Determine the [x, y] coordinate at the center of the cell enclosing the given text.  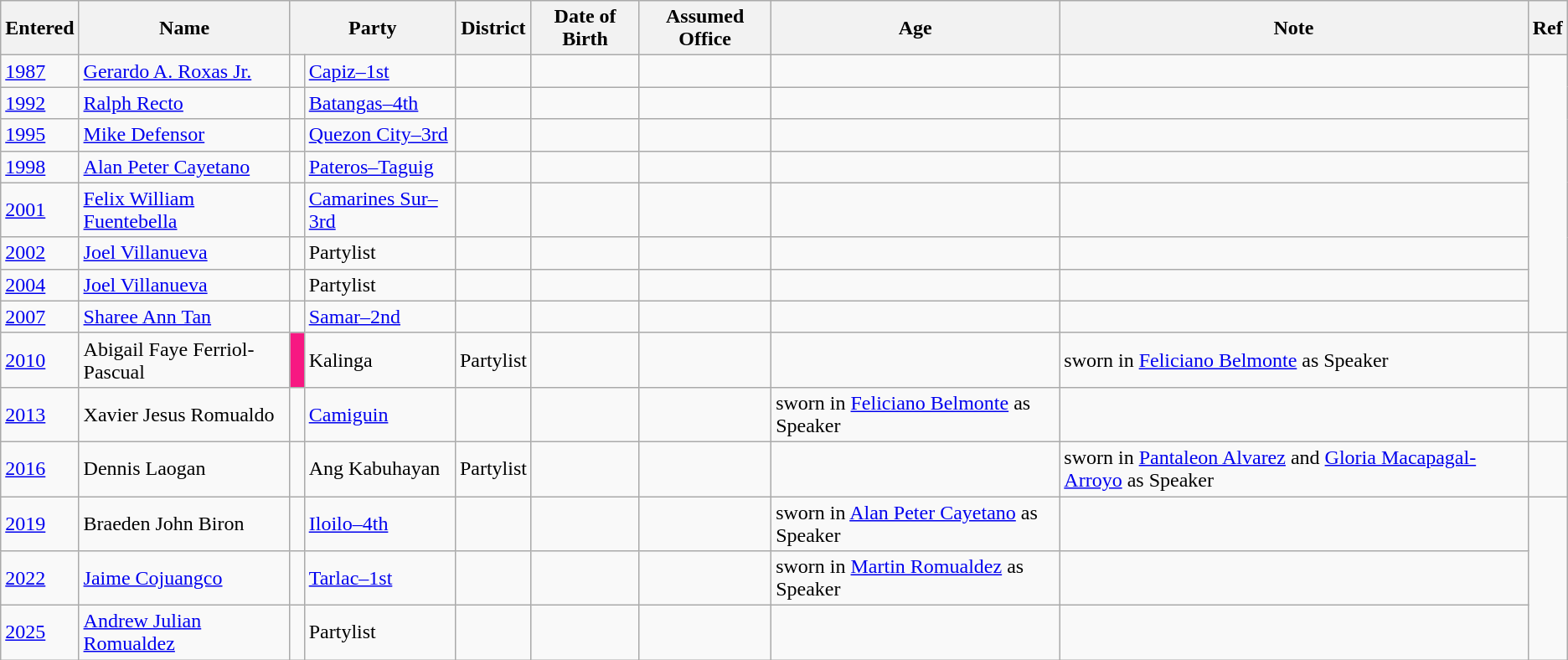
Ralph Recto [184, 103]
2013 [40, 414]
Kalinga [379, 360]
sworn in Alan Peter Cayetano as Speaker [916, 523]
1987 [40, 71]
Quezon City–3rd [379, 135]
2016 [40, 469]
Iloilo–4th [379, 523]
2004 [40, 285]
Andrew Julian Romualdez [184, 633]
District [493, 28]
Xavier Jesus Romualdo [184, 414]
Abigail Faye Ferriol-Pascual [184, 360]
Gerardo A. Roxas Jr. [184, 71]
Batangas–4th [379, 103]
Date of Birth [585, 28]
sworn in Pantaleon Alvarez and Gloria Macapagal-Arroyo as Speaker [1293, 469]
Mike Defensor [184, 135]
2002 [40, 253]
Felix William Fuentebella [184, 209]
Camarines Sur–3rd [379, 209]
1995 [40, 135]
Alan Peter Cayetano [184, 167]
Pateros–Taguig [379, 167]
1992 [40, 103]
1998 [40, 167]
Name [184, 28]
Jaime Cojuangco [184, 578]
Capiz–1st [379, 71]
Note [1293, 28]
Braeden John Biron [184, 523]
Entered [40, 28]
2025 [40, 633]
2019 [40, 523]
2010 [40, 360]
Camiguin [379, 414]
Age [916, 28]
Party [372, 28]
Tarlac–1st [379, 578]
Ref [1548, 28]
Sharee Ann Tan [184, 317]
sworn in Martin Romualdez as Speaker [916, 578]
2022 [40, 578]
2001 [40, 209]
Ang Kabuhayan [379, 469]
Assumed Office [705, 28]
Dennis Laogan [184, 469]
2007 [40, 317]
Samar–2nd [379, 317]
